Scan for the cell matching the given text and deliver its [x, y] coordinate at center. 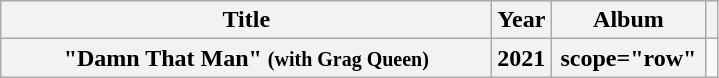
Album [628, 20]
Title [246, 20]
Year [522, 20]
2021 [522, 58]
"Damn That Man" (with Grag Queen) [246, 58]
scope="row" [628, 58]
